Provide the [x, y] coordinate of the cell's center where the given text is located.  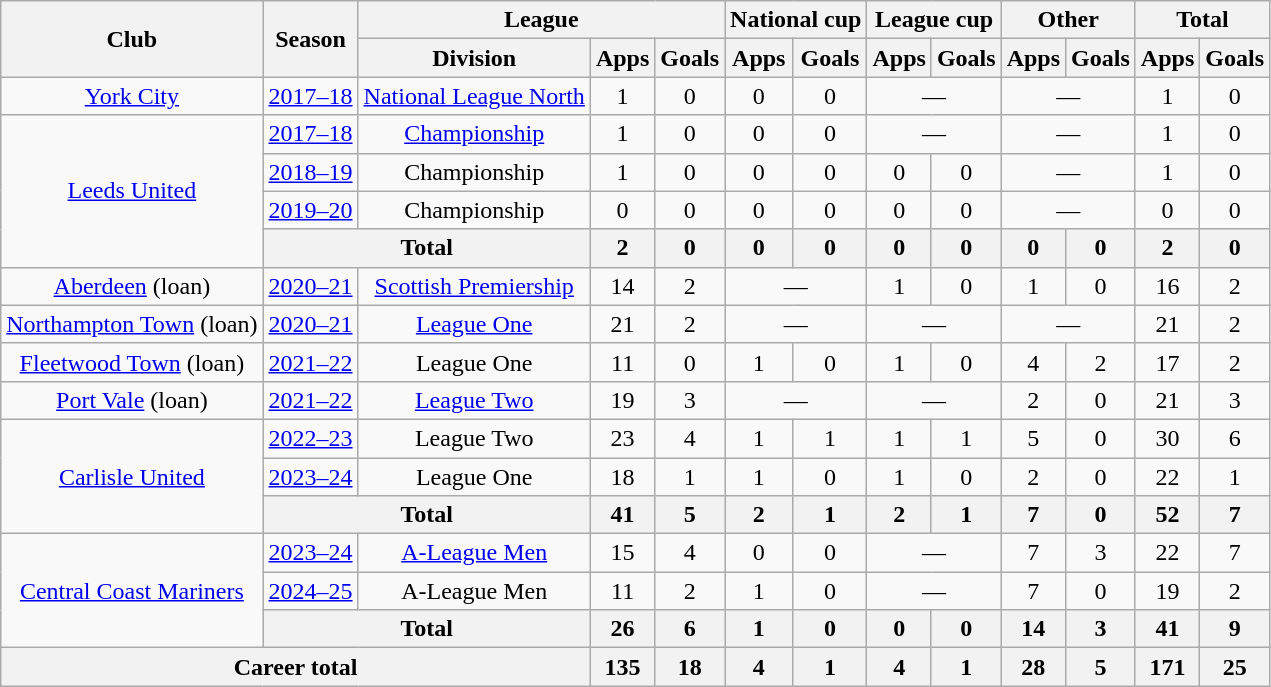
15 [622, 553]
Aberdeen (loan) [132, 286]
16 [1167, 286]
Other [1068, 20]
171 [1167, 667]
26 [622, 629]
Carlisle United [132, 476]
Northampton Town (loan) [132, 324]
52 [1167, 515]
2018–19 [310, 172]
League [541, 20]
2024–25 [310, 591]
National cup [796, 20]
Club [132, 39]
135 [622, 667]
Season [310, 39]
23 [622, 438]
2022–23 [310, 438]
Fleetwood Town (loan) [132, 362]
25 [1235, 667]
Career total [296, 667]
2019–20 [310, 210]
30 [1167, 438]
League cup [934, 20]
York City [132, 96]
Central Coast Mariners [132, 591]
Leeds United [132, 191]
9 [1235, 629]
National League North [474, 96]
Port Vale (loan) [132, 400]
Division [474, 58]
28 [1033, 667]
17 [1167, 362]
Scottish Premiership [474, 286]
